Scan for the cell matching the given text and deliver its (X, Y) coordinate at center. 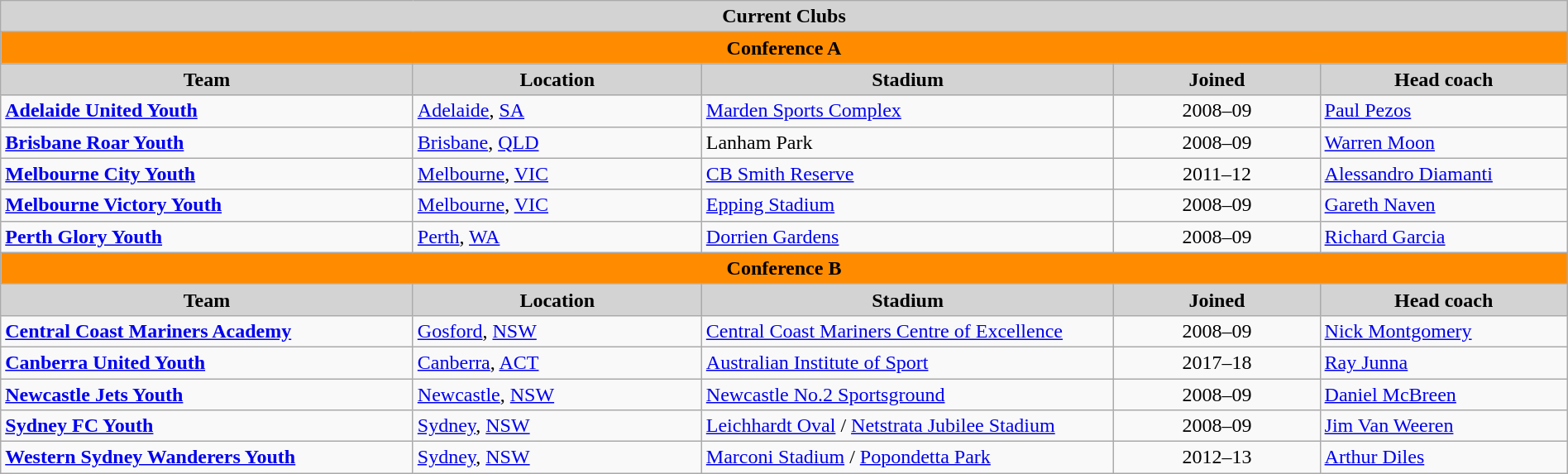
Brisbane Roar Youth (207, 142)
Nick Montgomery (1444, 331)
Arthur Diles (1444, 457)
Current Clubs (784, 17)
Lanham Park (908, 142)
Dorrien Gardens (908, 237)
Conference A (784, 48)
Marconi Stadium / Popondetta Park (908, 457)
Marden Sports Complex (908, 111)
Newcastle No.2 Sportsground (908, 395)
Canberra, ACT (557, 362)
Richard Garcia (1444, 237)
Paul Pezos (1444, 111)
Gosford, NSW (557, 331)
CB Smith Reserve (908, 174)
Daniel McBreen (1444, 395)
Western Sydney Wanderers Youth (207, 457)
Melbourne Victory Youth (207, 205)
Perth Glory Youth (207, 237)
Australian Institute of Sport (908, 362)
Brisbane, QLD (557, 142)
Alessandro Diamanti (1444, 174)
Ray Junna (1444, 362)
Central Coast Mariners Centre of Excellence (908, 331)
Perth, WA (557, 237)
Melbourne City Youth (207, 174)
Sydney FC Youth (207, 426)
Gareth Naven (1444, 205)
Adelaide, SA (557, 111)
Jim Van Weeren (1444, 426)
2012–13 (1217, 457)
Central Coast Mariners Academy (207, 331)
Leichhardt Oval / Netstrata Jubilee Stadium (908, 426)
Warren Moon (1444, 142)
Newcastle Jets Youth (207, 395)
Canberra United Youth (207, 362)
Adelaide United Youth (207, 111)
Epping Stadium (908, 205)
2017–18 (1217, 362)
Conference B (784, 268)
2011–12 (1217, 174)
Newcastle, NSW (557, 395)
